Determine the (X, Y) coordinate at the center of the cell enclosing the given text.  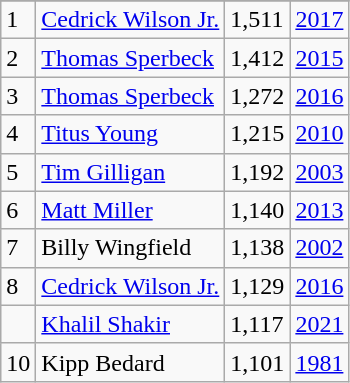
1,101 (258, 362)
1,140 (258, 210)
2017 (320, 20)
8 (18, 286)
2002 (320, 248)
1,138 (258, 248)
Khalil Shakir (130, 324)
3 (18, 96)
2015 (320, 58)
2010 (320, 134)
10 (18, 362)
Billy Wingfield (130, 248)
1 (18, 20)
1,117 (258, 324)
5 (18, 172)
2013 (320, 210)
4 (18, 134)
7 (18, 248)
Titus Young (130, 134)
1,412 (258, 58)
6 (18, 210)
Matt Miller (130, 210)
2021 (320, 324)
2 (18, 58)
1,129 (258, 286)
1,192 (258, 172)
Tim Gilligan (130, 172)
Kipp Bedard (130, 362)
1,215 (258, 134)
1,272 (258, 96)
2003 (320, 172)
1,511 (258, 20)
1981 (320, 362)
